Determine the (X, Y) coordinate at the center of the cell enclosing the given text.  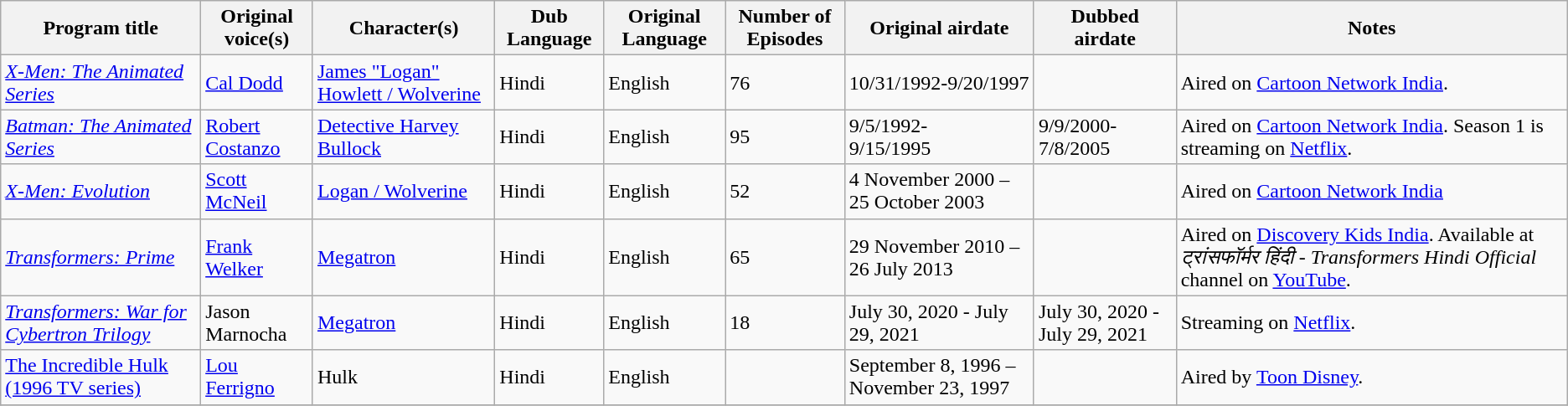
76 (786, 82)
Original voice(s) (257, 28)
James "Logan" Howlett / Wolverine (404, 82)
Lou Ferrigno (257, 377)
September 8, 1996 – November 23, 1997 (939, 377)
Original airdate (939, 28)
Streaming on Netflix. (1372, 323)
Scott McNeil (257, 191)
Dubbed airdate (1105, 28)
Transformers: Prime (101, 257)
Batman: The Animated Series (101, 137)
52 (786, 191)
Robert Costanzo (257, 137)
95 (786, 137)
Notes (1372, 28)
Program title (101, 28)
Aired on Cartoon Network India. Season 1 is streaming on Netflix. (1372, 137)
Original Language (665, 28)
10/31/1992-9/20/1997 (939, 82)
Detective Harvey Bullock (404, 137)
Frank Welker (257, 257)
Jason Marnocha (257, 323)
Aired on Cartoon Network India. (1372, 82)
65 (786, 257)
X-Men: The Animated Series (101, 82)
Cal Dodd (257, 82)
Number of Episodes (786, 28)
Aired on Cartoon Network India (1372, 191)
Transformers: War for Cybertron Trilogy (101, 323)
Aired by Toon Disney. (1372, 377)
The Incredible Hulk (1996 TV series) (101, 377)
Logan / Wolverine (404, 191)
Hulk (404, 377)
9/5/1992-9/15/1995 (939, 137)
Dub Language (549, 28)
9/9/2000-7/8/2005 (1105, 137)
29 November 2010 – 26 July 2013 (939, 257)
4 November 2000 – 25 October 2003 (939, 191)
Character(s) (404, 28)
X-Men: Evolution (101, 191)
Aired on Discovery Kids India. Available at ट्रांसफाॅर्मर हिंदी - Transformers Hindi Official channel on YouTube. (1372, 257)
18 (786, 323)
